Detect which cell encompasses the target text, then output its [X, Y] center coordinate. 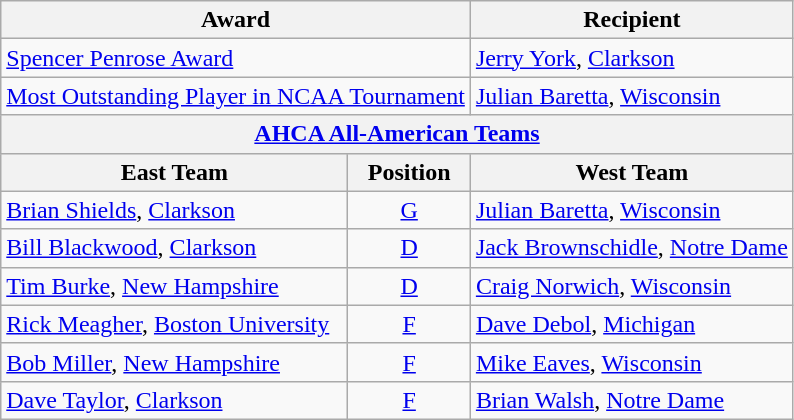
Position [409, 172]
Award [236, 20]
East Team [174, 172]
Most Outstanding Player in NCAA Tournament [236, 96]
Brian Walsh, Notre Dame [632, 400]
Dave Taylor, Clarkson [174, 400]
Jerry York, Clarkson [632, 58]
Bob Miller, New Hampshire [174, 362]
West Team [632, 172]
AHCA All-American Teams [398, 134]
Jack Brownschidle, Notre Dame [632, 248]
Tim Burke, New Hampshire [174, 286]
Spencer Penrose Award [236, 58]
Dave Debol, Michigan [632, 324]
Craig Norwich, Wisconsin [632, 286]
Recipient [632, 20]
Rick Meagher, Boston University [174, 324]
G [409, 210]
Bill Blackwood, Clarkson [174, 248]
Mike Eaves, Wisconsin [632, 362]
Brian Shields, Clarkson [174, 210]
